Pinpoint the cell where the given text exists, returning its [X, Y] midpoint coordinate. 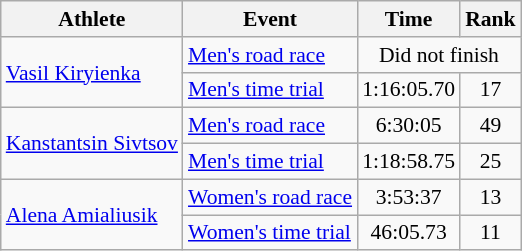
3:53:37 [408, 197]
1:18:58.75 [408, 162]
6:30:05 [408, 126]
1:16:05.70 [408, 90]
Rank [490, 19]
Event [270, 19]
11 [490, 233]
Women's time trial [270, 233]
Athlete [92, 19]
Vasil Kiryienka [92, 72]
17 [490, 90]
25 [490, 162]
Women's road race [270, 197]
Time [408, 19]
49 [490, 126]
46:05.73 [408, 233]
Did not finish [439, 55]
Kanstantsin Sivtsov [92, 144]
13 [490, 197]
Alena Amialiusik [92, 214]
